Detect which cell encompasses the target text, then output its [x, y] center coordinate. 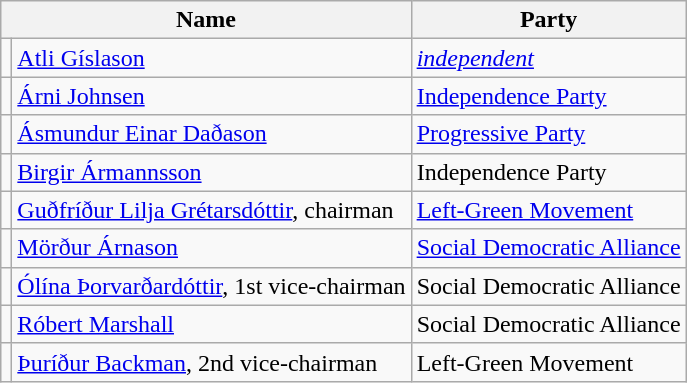
Mörður Árnason [212, 248]
independent [548, 58]
Ásmundur Einar Daðason [212, 134]
Róbert Marshall [212, 324]
Guðfríður Lilja Grétarsdóttir, chairman [212, 210]
Party [548, 20]
Progressive Party [548, 134]
Birgir Ármannsson [212, 172]
Þuríður Backman, 2nd vice-chairman [212, 362]
Name [206, 20]
Árni Johnsen [212, 96]
Ólína Þorvarðardóttir, 1st vice-chairman [212, 286]
Atli Gíslason [212, 58]
